From the cell containing the given text, extract its center point as (X, Y) coordinate. 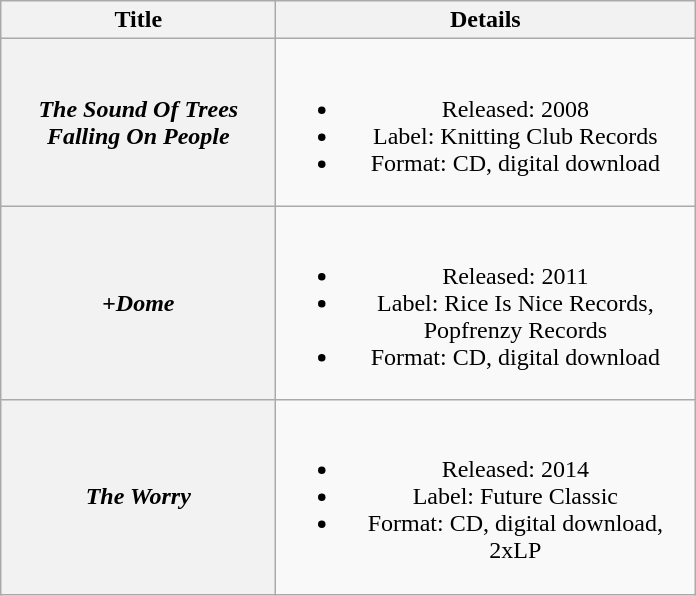
+Dome (138, 303)
Released: 2014Label: Future ClassicFormat: CD, digital download, 2xLP (486, 497)
The Worry (138, 497)
Released: 2008Label: Knitting Club RecordsFormat: CD, digital download (486, 122)
The Sound Of Trees Falling On People (138, 122)
Title (138, 20)
Released: 2011Label: Rice Is Nice Records, Popfrenzy RecordsFormat: CD, digital download (486, 303)
Details (486, 20)
